Identify which cell holds the provided text, then report its [X, Y] central coordinate. 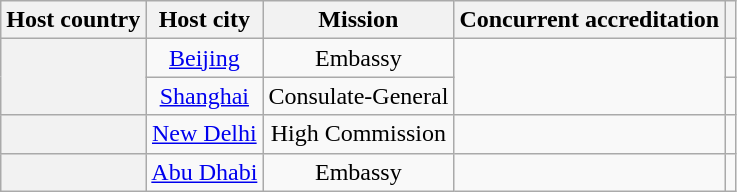
Beijing [204, 58]
High Commission [358, 134]
Shanghai [204, 96]
Consulate-General [358, 96]
Abu Dhabi [204, 172]
Concurrent accreditation [590, 20]
Host city [204, 20]
Mission [358, 20]
New Delhi [204, 134]
Host country [74, 20]
